Return (X, Y) of the center of cell containing provided text 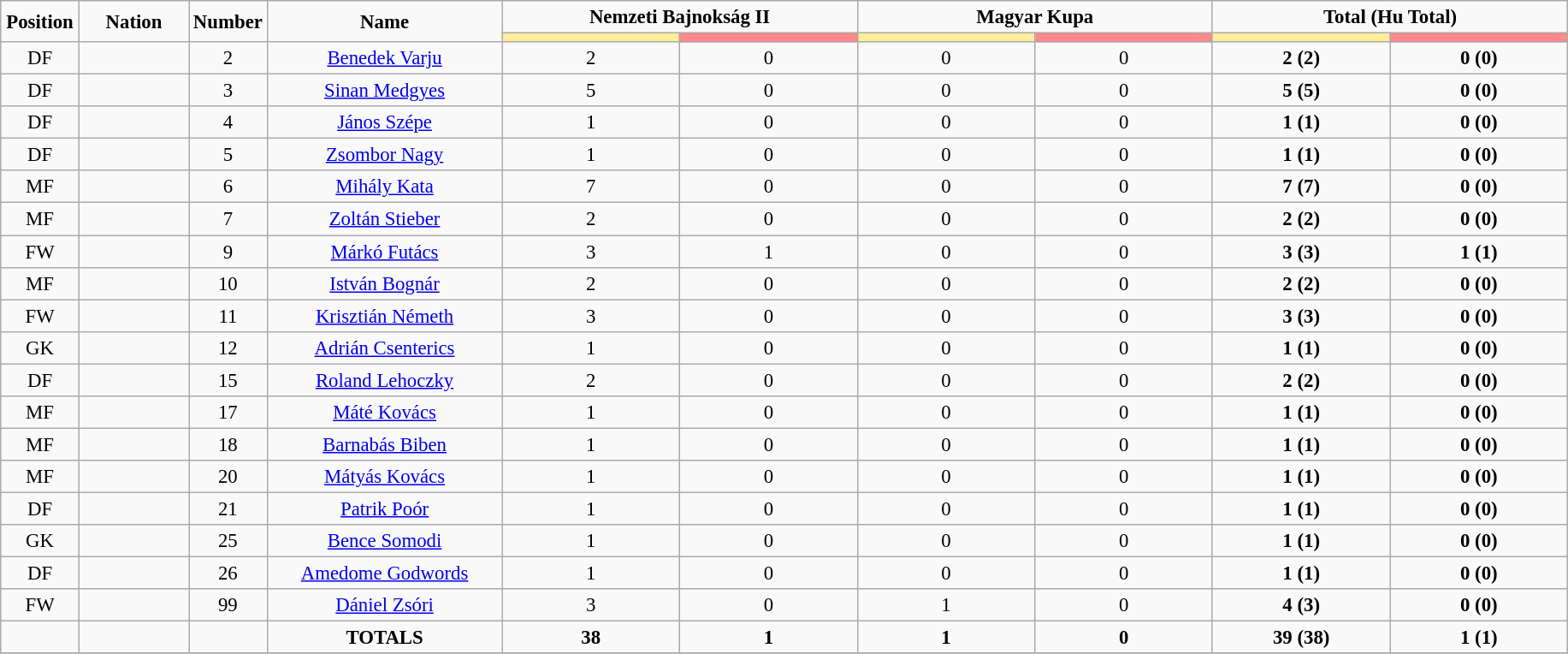
TOTALS (385, 638)
4 (3) (1301, 605)
Benedek Varju (385, 58)
Patrik Poór (385, 508)
Barnabás Biben (385, 444)
10 (228, 283)
Sinan Medgyes (385, 91)
Number (228, 21)
18 (228, 444)
Total (Hu Total) (1389, 17)
Roland Lehoczky (385, 380)
Krisztián Németh (385, 316)
Mátyás Kovács (385, 477)
Mihály Kata (385, 187)
János Szépe (385, 122)
Nation (133, 21)
20 (228, 477)
11 (228, 316)
Zoltán Stieber (385, 219)
Dániel Zsóri (385, 605)
21 (228, 508)
Position (40, 21)
Magyar Kupa (1035, 17)
7 (7) (1301, 187)
4 (228, 122)
39 (38) (1301, 638)
Name (385, 21)
25 (228, 541)
38 (591, 638)
15 (228, 380)
9 (228, 252)
6 (228, 187)
Máté Kovács (385, 413)
Adrián Csenterics (385, 348)
5 (5) (1301, 91)
Márkó Futács (385, 252)
Nemzeti Bajnokság II (679, 17)
Zsombor Nagy (385, 155)
Bence Somodi (385, 541)
12 (228, 348)
99 (228, 605)
17 (228, 413)
Amedome Godwords (385, 574)
26 (228, 574)
István Bognár (385, 283)
